Locate the cell with the specified text and output its (x, y) center coordinate. 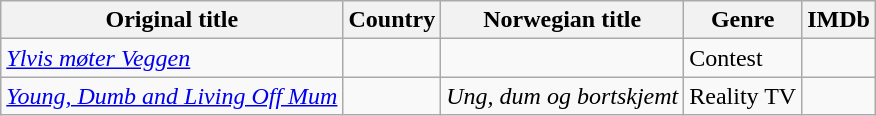
Contest (743, 58)
Country (392, 20)
Original title (172, 20)
Reality TV (743, 96)
IMDb (839, 20)
Young, Dumb and Living Off Mum (172, 96)
Genre (743, 20)
Ung, dum og bortskjemt (562, 96)
Ylvis møter Veggen (172, 58)
Norwegian title (562, 20)
